Search for the cell housing the specified text and yield its [x, y] center coordinate. 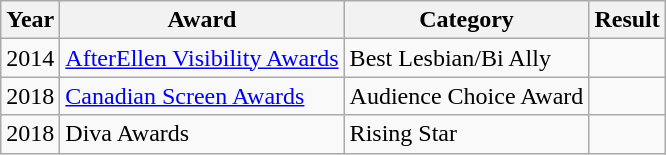
Diva Awards [202, 134]
Rising Star [466, 134]
Award [202, 20]
Year [30, 20]
Canadian Screen Awards [202, 96]
Result [627, 20]
Audience Choice Award [466, 96]
AfterEllen Visibility Awards [202, 58]
Category [466, 20]
Best Lesbian/Bi Ally [466, 58]
2014 [30, 58]
